Pinpoint the cell where the given text exists, returning its [X, Y] midpoint coordinate. 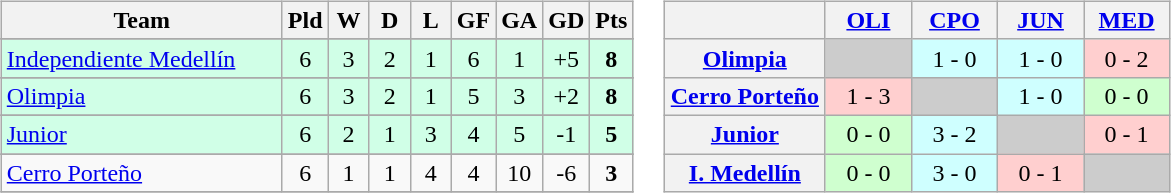
GA [520, 20]
CPO [954, 20]
10 [520, 173]
+5 [566, 58]
GF [473, 20]
D [390, 20]
Pld [305, 20]
OLI [868, 20]
Pts [612, 20]
1 - 3 [868, 96]
+2 [566, 96]
L [430, 20]
JUN [1041, 20]
GD [566, 20]
Independiente Medellín [142, 58]
W [348, 20]
-6 [566, 173]
-1 [566, 134]
Team [142, 20]
MED [1127, 20]
0 - 2 [1127, 58]
3 - 0 [954, 173]
3 - 2 [954, 134]
I. Medellín [744, 173]
